Capture the cell that displays the provided text and extract its [X, Y] central coordinate. 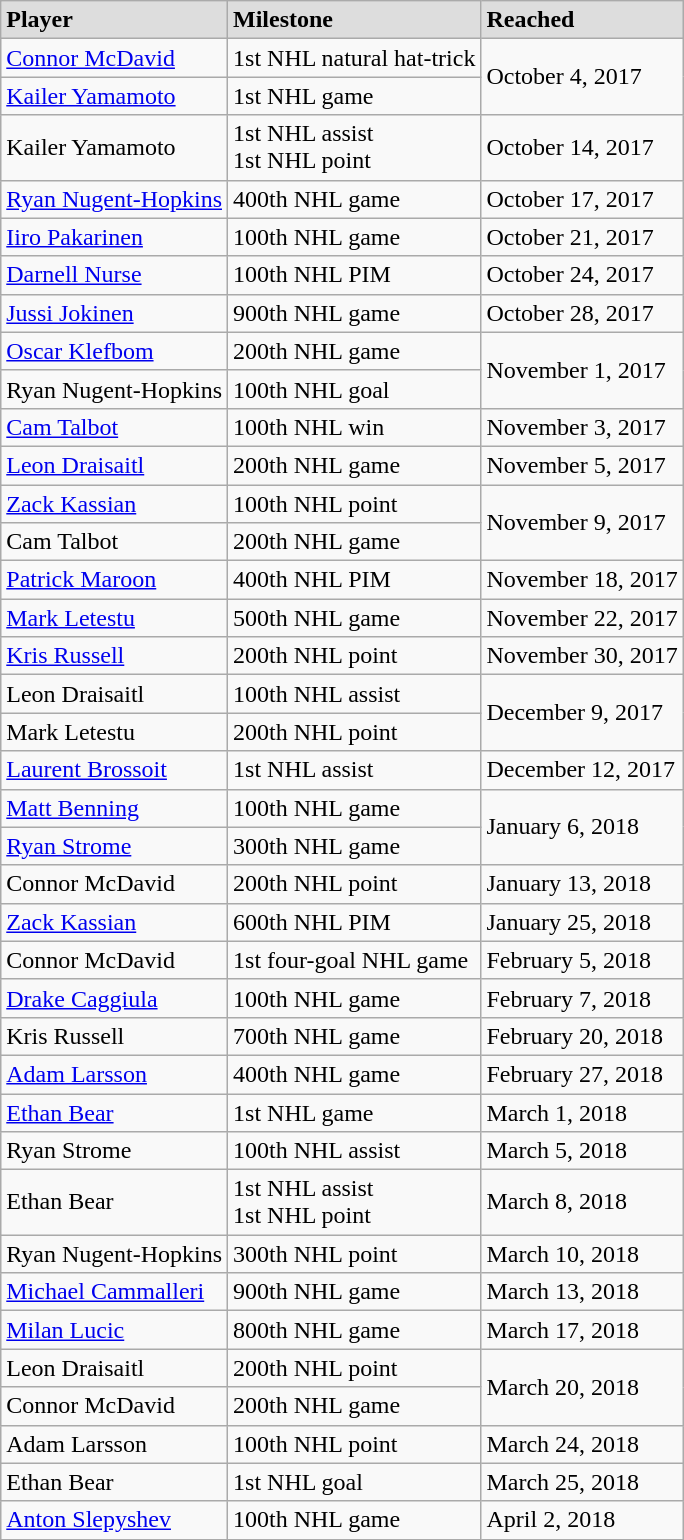
October 28, 2017 [582, 313]
October 21, 2017 [582, 237]
700th NHL game [354, 1036]
March 1, 2018 [582, 1113]
February 5, 2018 [582, 960]
November 9, 2017 [582, 522]
March 8, 2018 [582, 1202]
March 20, 2018 [582, 1387]
Oscar Klefbom [114, 351]
Jussi Jokinen [114, 313]
January 13, 2018 [582, 884]
April 2, 2018 [582, 1520]
300th NHL point [354, 1254]
March 25, 2018 [582, 1482]
Matt Benning [114, 808]
November 18, 2017 [582, 580]
Iiro Pakarinen [114, 237]
Milan Lucic [114, 1330]
800th NHL game [354, 1330]
100th NHL PIM [354, 275]
1st NHL natural hat-trick [354, 58]
March 5, 2018 [582, 1151]
1st four-goal NHL game [354, 960]
Drake Caggiula [114, 998]
Anton Slepyshev [114, 1520]
November 1, 2017 [582, 370]
300th NHL game [354, 846]
February 27, 2018 [582, 1074]
500th NHL game [354, 618]
February 7, 2018 [582, 998]
March 13, 2018 [582, 1292]
December 9, 2017 [582, 713]
Laurent Brossoit [114, 770]
600th NHL PIM [354, 922]
March 24, 2018 [582, 1444]
November 30, 2017 [582, 656]
November 5, 2017 [582, 465]
100th NHL goal [354, 389]
October 4, 2017 [582, 77]
January 25, 2018 [582, 922]
October 24, 2017 [582, 275]
October 14, 2017 [582, 148]
December 12, 2017 [582, 770]
February 20, 2018 [582, 1036]
100th NHL win [354, 427]
Reached [582, 20]
1st NHL goal [354, 1482]
November 22, 2017 [582, 618]
Patrick Maroon [114, 580]
March 10, 2018 [582, 1254]
400th NHL PIM [354, 580]
Player [114, 20]
Milestone [354, 20]
November 3, 2017 [582, 427]
Michael Cammalleri [114, 1292]
March 17, 2018 [582, 1330]
October 17, 2017 [582, 199]
January 6, 2018 [582, 827]
Darnell Nurse [114, 275]
1st NHL assist [354, 770]
